Pinpoint the cell where the given text exists, returning its [x, y] midpoint coordinate. 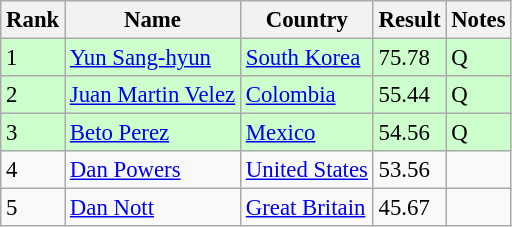
Dan Powers [153, 170]
South Korea [306, 58]
Dan Nott [153, 208]
Notes [478, 20]
5 [33, 208]
Great Britain [306, 208]
Juan Martin Velez [153, 95]
54.56 [410, 133]
3 [33, 133]
Rank [33, 20]
Mexico [306, 133]
Result [410, 20]
53.56 [410, 170]
United States [306, 170]
Beto Perez [153, 133]
Name [153, 20]
Colombia [306, 95]
2 [33, 95]
1 [33, 58]
55.44 [410, 95]
4 [33, 170]
75.78 [410, 58]
Yun Sang-hyun [153, 58]
45.67 [410, 208]
Country [306, 20]
